Scan for the cell matching the given text and deliver its [X, Y] coordinate at center. 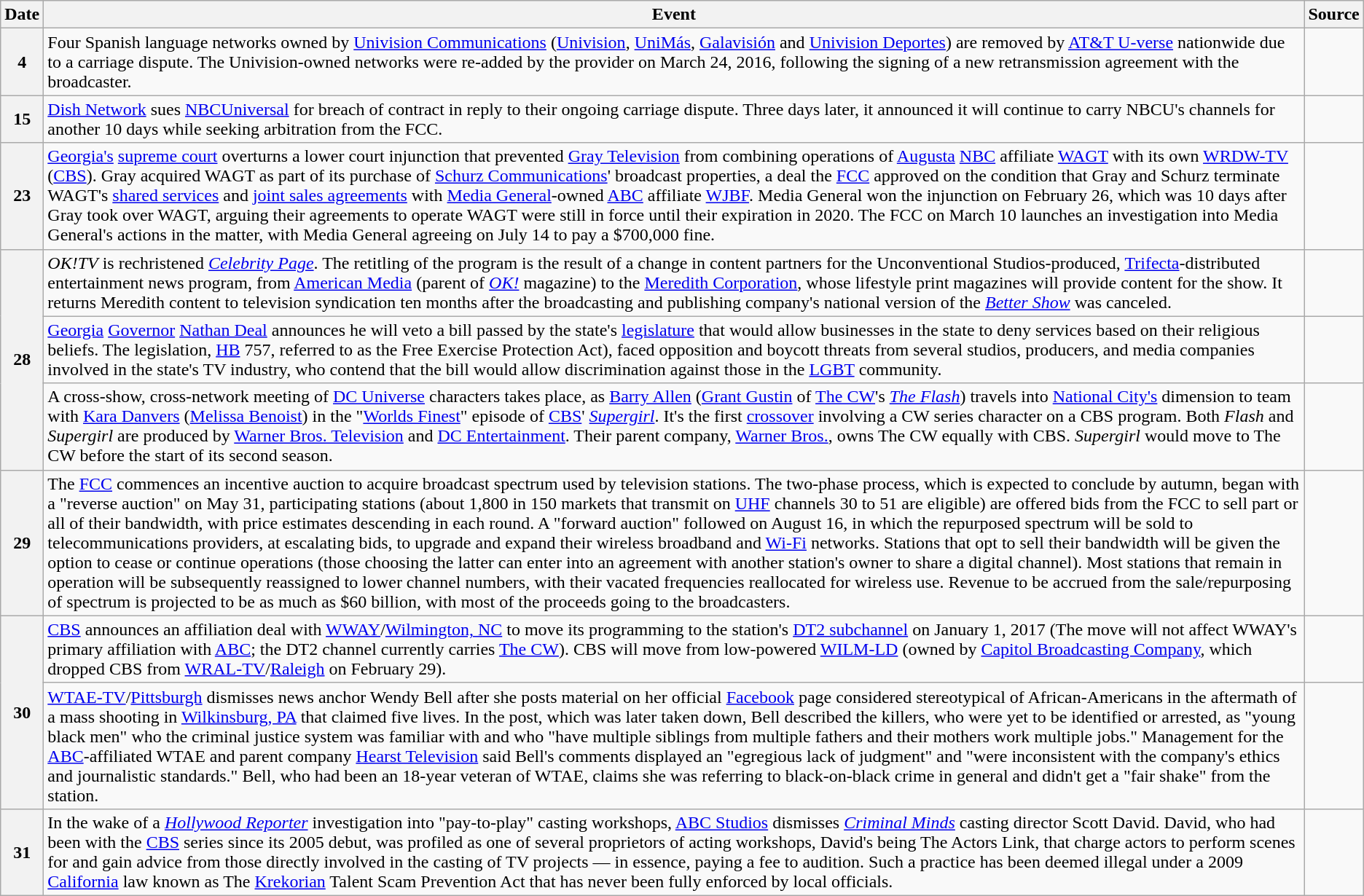
Source [1333, 15]
4 [22, 62]
Date [22, 15]
30 [22, 712]
31 [22, 852]
15 [22, 119]
28 [22, 360]
29 [22, 543]
23 [22, 196]
Event [674, 15]
